Provide the (X, Y) coordinate of the cell's center where the given text is located.  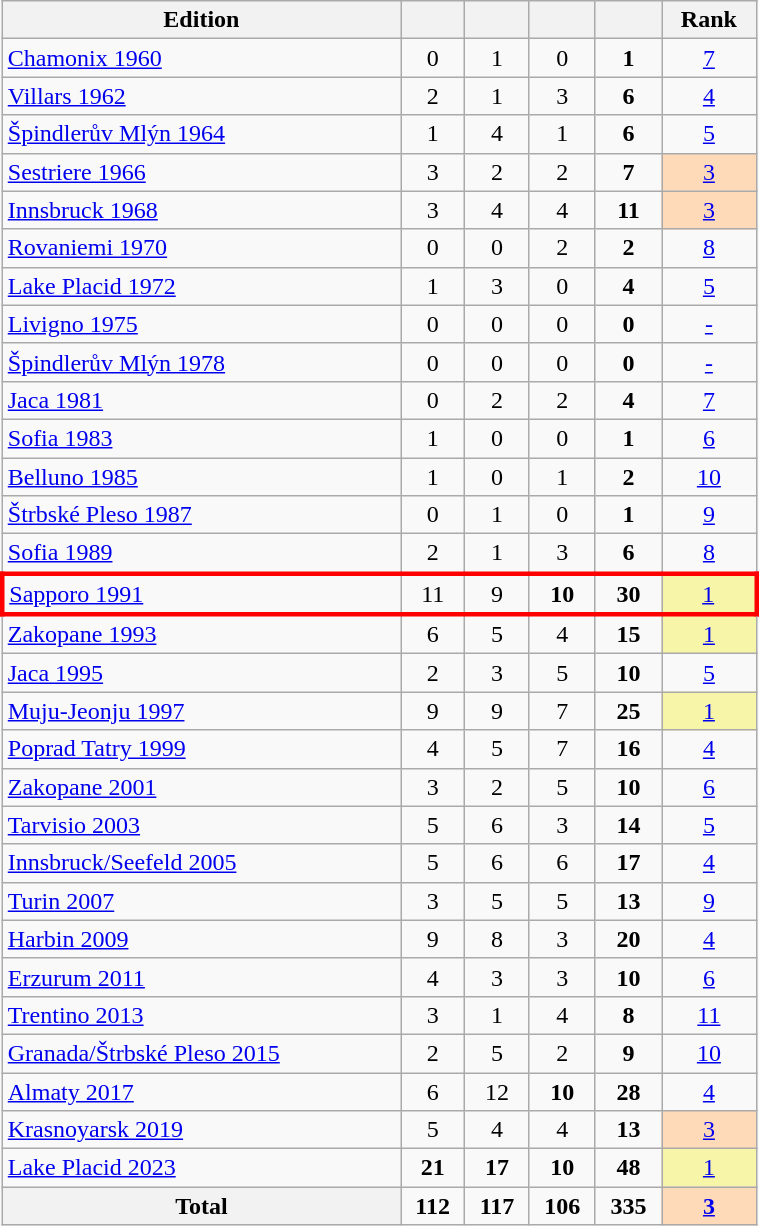
Špindlerův Mlýn 1978 (201, 362)
Krasnoyarsk 2019 (201, 1130)
30 (628, 594)
Erzurum 2011 (201, 977)
335 (628, 1206)
Lake Placid 1972 (201, 286)
Trentino 2013 (201, 1015)
Innsbruck/Seefeld 2005 (201, 863)
12 (497, 1091)
Edition (201, 20)
28 (628, 1091)
Rank (709, 20)
Granada/Štrbské Pleso 2015 (201, 1053)
16 (628, 749)
Chamonix 1960 (201, 58)
Muju-Jeonju 1997 (201, 711)
25 (628, 711)
Špindlerův Mlýn 1964 (201, 134)
Almaty 2017 (201, 1091)
Zakopane 1993 (201, 634)
Jaca 1995 (201, 673)
112 (432, 1206)
Villars 1962 (201, 96)
Harbin 2009 (201, 939)
Zakopane 2001 (201, 787)
Total (201, 1206)
Innsbruck 1968 (201, 210)
15 (628, 634)
Jaca 1981 (201, 400)
Sapporo 1991 (201, 594)
Sofia 1983 (201, 438)
106 (562, 1206)
Belluno 1985 (201, 477)
48 (628, 1168)
Štrbské Pleso 1987 (201, 515)
Livigno 1975 (201, 324)
117 (497, 1206)
Sofia 1989 (201, 554)
Turin 2007 (201, 901)
21 (432, 1168)
Poprad Tatry 1999 (201, 749)
20 (628, 939)
Tarvisio 2003 (201, 825)
Rovaniemi 1970 (201, 248)
Sestriere 1966 (201, 172)
14 (628, 825)
Lake Placid 2023 (201, 1168)
